For the text-containing cell, return its midpoint in [x, y] coordinate format. 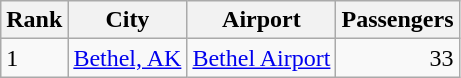
Bethel, AK [128, 58]
1 [34, 58]
Bethel Airport [262, 58]
Rank [34, 20]
Airport [262, 20]
33 [398, 58]
City [128, 20]
Passengers [398, 20]
